Detect which cell encompasses the target text, then output its [X, Y] center coordinate. 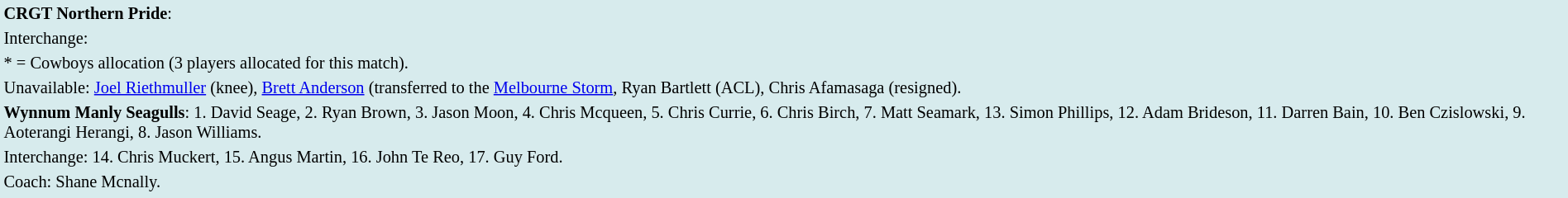
Coach: Shane Mcnally. [784, 181]
Interchange: [784, 38]
CRGT Northern Pride: [784, 13]
* = Cowboys allocation (3 players allocated for this match). [784, 63]
Interchange: 14. Chris Muckert, 15. Angus Martin, 16. John Te Reo, 17. Guy Ford. [784, 157]
Unavailable: Joel Riethmuller (knee), Brett Anderson (transferred to the Melbourne Storm, Ryan Bartlett (ACL), Chris Afamasaga (resigned). [784, 87]
